Return [x, y] of the center of cell containing provided text 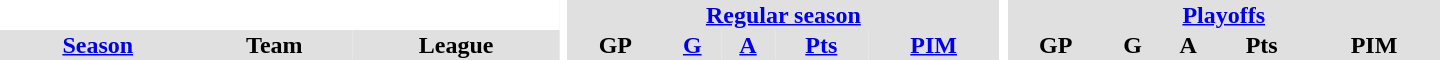
Team [274, 45]
Season [98, 45]
League [456, 45]
Regular season [783, 15]
Playoffs [1224, 15]
